Scan for the cell matching the given text and deliver its [x, y] coordinate at center. 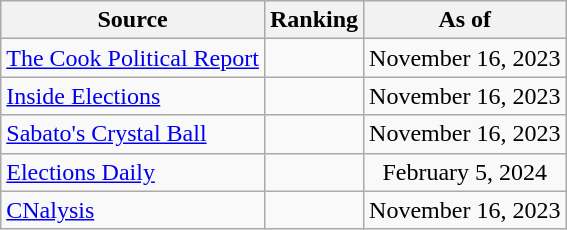
As of [465, 20]
The Cook Political Report [133, 58]
Ranking [314, 20]
Inside Elections [133, 96]
Elections Daily [133, 172]
February 5, 2024 [465, 172]
Source [133, 20]
Sabato's Crystal Ball [133, 134]
CNalysis [133, 210]
